Search for the cell housing the specified text and yield its (X, Y) center coordinate. 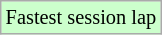
Fastest session lap (81, 17)
